Output the [x, y] coordinate of the center of the cell containing the given text.  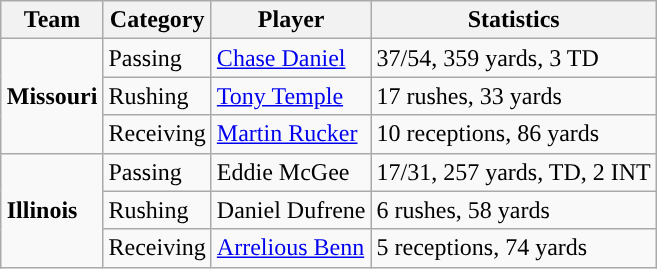
Arrelious Benn [291, 248]
10 receptions, 86 yards [514, 134]
17 rushes, 33 yards [514, 96]
Missouri [52, 96]
17/31, 257 yards, TD, 2 INT [514, 172]
Category [157, 20]
Daniel Dufrene [291, 210]
5 receptions, 74 yards [514, 248]
Eddie McGee [291, 172]
Tony Temple [291, 96]
Illinois [52, 210]
Martin Rucker [291, 134]
Statistics [514, 20]
Chase Daniel [291, 58]
37/54, 359 yards, 3 TD [514, 58]
6 rushes, 58 yards [514, 210]
Player [291, 20]
Team [52, 20]
